Return the (X, Y) coordinate for the center point of the cell that contains the specified text.  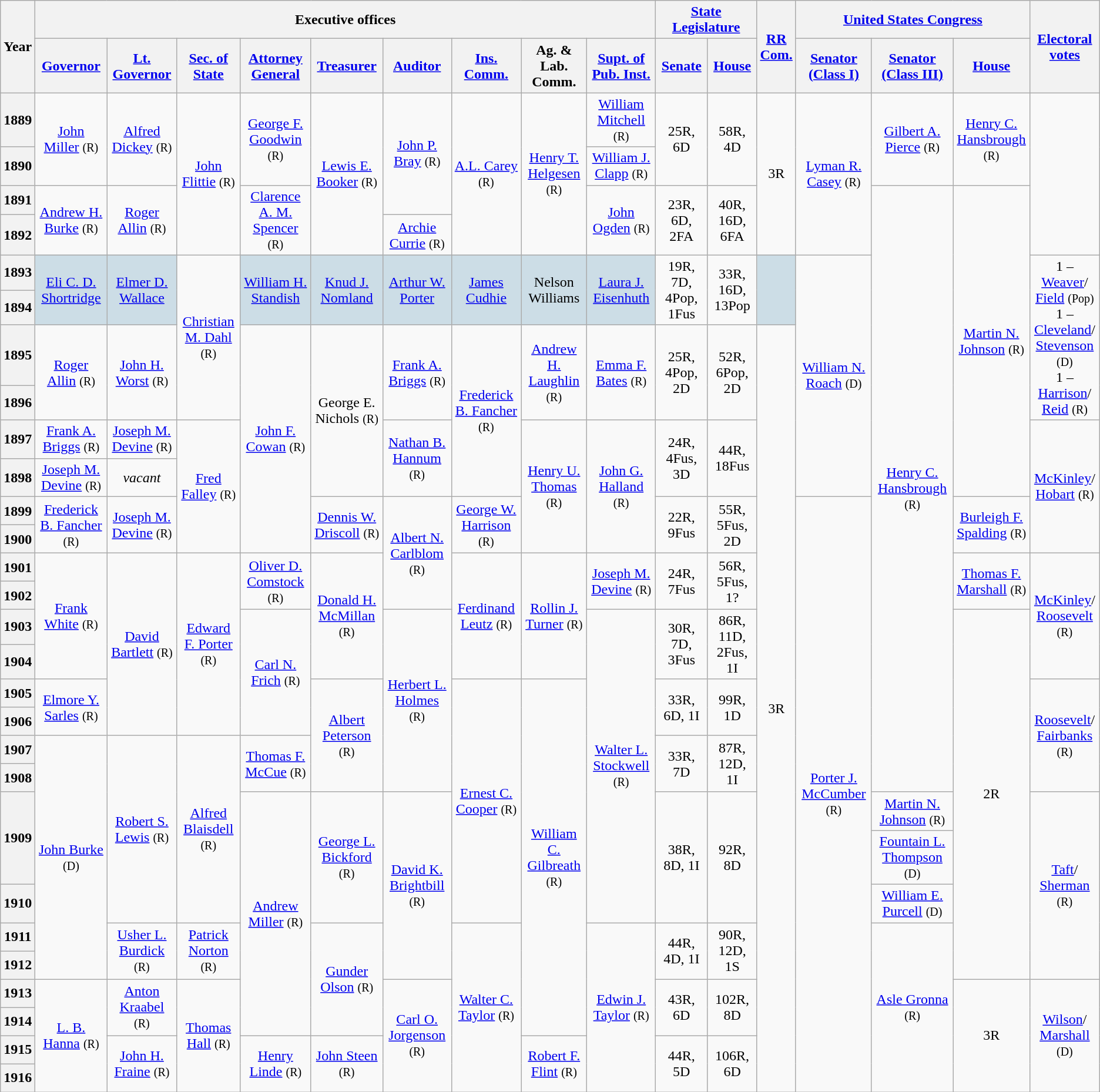
99R, 1D (732, 707)
John H. Fraine (R) (142, 1063)
Year (18, 47)
Andrew Miller (R) (276, 913)
Arthur W. Porter (417, 290)
Henry U. Thomas (R) (554, 486)
Executive offices (346, 20)
1893 (18, 273)
John F. Cowan (R) (276, 439)
John Ogden (R) (621, 220)
L. B. Hanna (R) (71, 1035)
55R, 5Fus, 2D (732, 525)
Electoral votes (1065, 47)
2R (992, 794)
Albert N. Carlblom (R) (417, 553)
Ag. & Lab.Comm. (554, 66)
George F. Goodwin (R) (276, 139)
1899 (18, 510)
United States Congress (913, 20)
Anton Kraabel (R) (142, 1007)
Carl N. Frich (R) (276, 672)
1909 (18, 838)
44R, 5D (682, 1063)
David Bartlett (R) (142, 644)
Gilbert A. Pierce (R) (912, 139)
1898 (18, 477)
Nelson Williams (554, 290)
Archie Currie (R) (417, 235)
Sec. ofState (209, 66)
1908 (18, 778)
1912 (18, 965)
Roosevelt/Fairbanks (R) (1065, 735)
1903 (18, 627)
106R, 6D (732, 1063)
Eli C. D. Shortridge (71, 290)
William C. Gilbreath (R) (554, 857)
George L. Bickford (R) (347, 857)
Lewis E. Booker (R) (347, 174)
AttorneyGeneral (276, 66)
Edward F. Porter (R) (209, 644)
1914 (18, 1021)
Robert F. Flint (R) (554, 1063)
Edwin J. Taylor (R) (621, 1007)
Emma F. Bates (R) (621, 372)
44R, 4D, 1I (682, 950)
Supt. ofPub. Inst. (621, 66)
30R, 7D, 3Fus (682, 644)
Senator(Class I) (833, 66)
Andrew H. Laughlin (R) (554, 372)
Henry C. Hansbrough (R) (912, 489)
1904 (18, 662)
John Steen (R) (347, 1063)
William N. Roach (D) (833, 376)
Martin N. Johnson (R) (912, 811)
25R, 4Pop, 2D (682, 372)
1915 (18, 1049)
McKinley/Hobart (R) (1065, 486)
33R, 16D, 13Pop (732, 290)
Taft/Sherman (R) (1065, 885)
1890 (18, 166)
Thomas Hall (R) (209, 1035)
Ins. Comm. (486, 66)
Herbert L. Holmes (R) (417, 700)
William J. Clapp (R) (621, 166)
Carl O. Jorgenson (R) (417, 1035)
A.L. Carey (R) (486, 174)
Frank White (R) (71, 616)
Elmore Y. Sarles (R) (71, 707)
1894 (18, 308)
33R, 7D (682, 764)
40R, 16D, 6FA (732, 220)
Fountain L. Thompson (D) (912, 857)
Henry T. Helgesen (R) (554, 174)
22R, 9Fus (682, 525)
33R, 6D, 1I (682, 707)
1892 (18, 235)
Oliver D. Comstock (R) (276, 581)
Lt. Governor (142, 66)
Robert S. Lewis (R) (142, 829)
90R, 12D, 1S (732, 950)
58R, 4D (732, 139)
Ferdinand Leutz (R) (486, 616)
Alfred Dickey (R) (142, 139)
Fred Falley (R) (209, 486)
Alfred Blaisdell (R) (209, 829)
John Miller (R) (71, 139)
19R, 7D, 4Pop, 1Fus (682, 290)
Asle Gronna (R) (912, 1007)
1 – Weaver/Field (Pop) 1 – Cleveland/Stevenson (D) 1 – Harrison/Reid (R) (1065, 337)
George E. Nichols (R) (347, 411)
William E. Purcell (D) (912, 903)
25R, 6D (682, 139)
Nathan B. Hannum (R) (417, 458)
Martin N.Johnson (R) (992, 341)
David K. Brightbill (R) (417, 885)
38R, 8D, 1I (682, 857)
Christian M. Dahl (R) (209, 337)
1911 (18, 936)
1896 (18, 403)
52R, 6Pop, 2D (732, 372)
Lyman R. Casey (R) (833, 174)
1895 (18, 355)
43R, 6D (682, 1007)
Porter J. McCumber (R) (833, 794)
Rollin J. Turner (R) (554, 616)
1889 (18, 120)
56R, 5Fus, 1? (732, 581)
Auditor (417, 66)
102R, 8D (732, 1007)
Thomas F.Marshall (R) (992, 581)
44R, 18Fus (732, 458)
Elmer D. Wallace (142, 290)
Knud J. Nomland (347, 290)
24R, 7Fus (682, 581)
1900 (18, 539)
87R, 12D, 1I (732, 764)
Walter C. Taylor (R) (486, 1007)
86R, 11D, 2Fus, 1I (732, 644)
Thomas F. McCue (R) (276, 764)
RRCom. (776, 47)
Wilson/Marshall (D) (1065, 1035)
Dennis W. Driscoll (R) (347, 525)
92R, 8D (732, 857)
1891 (18, 200)
Laura J. Eisenhuth (621, 290)
State Legislature (706, 20)
1907 (18, 750)
1910 (18, 903)
Henry Linde (R) (276, 1063)
24R, 4Fus, 3D (682, 458)
Henry C.Hansbrough (R) (992, 139)
Treasurer (347, 66)
Burleigh F.Spalding (R) (992, 525)
William H. Standish (276, 290)
Ernest C. Cooper (R) (486, 801)
Walter L. Stockwell (R) (621, 766)
vacant (142, 477)
1901 (18, 567)
Albert Peterson (R) (347, 735)
Andrew H. Burke (R) (71, 220)
John Burke (D) (71, 857)
George W. Harrison (R) (486, 525)
Clarence A. M. Spencer (R) (276, 220)
John Flittie (R) (209, 174)
Senator(Class III) (912, 66)
William Mitchell (R) (621, 120)
John G. Halland (R) (621, 486)
James Cudhie (486, 290)
Usher L. Burdick (R) (142, 950)
Gunder Olson (R) (347, 979)
1906 (18, 721)
John H. Worst (R) (142, 372)
Governor (71, 66)
Senate (682, 66)
1897 (18, 439)
1905 (18, 693)
1913 (18, 993)
23R, 6D, 2FA (682, 220)
Donald H. McMillan (R) (347, 616)
Patrick Norton (R) (209, 950)
1916 (18, 1077)
John P. Bray (R) (417, 154)
McKinley/Roosevelt (R) (1065, 616)
1902 (18, 595)
